Return the (x, y) coordinate for the center point of the cell that contains the specified text.  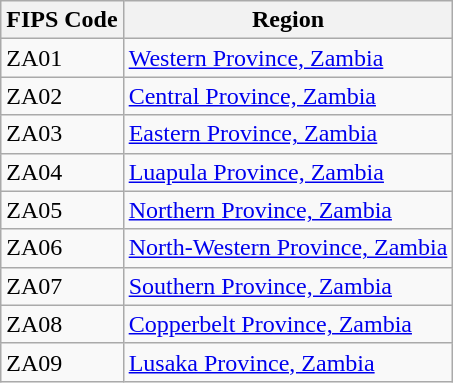
Western Province, Zambia (288, 58)
Northern Province, Zambia (288, 210)
ZA01 (62, 58)
ZA02 (62, 96)
Southern Province, Zambia (288, 286)
ZA09 (62, 362)
Region (288, 20)
Central Province, Zambia (288, 96)
ZA07 (62, 286)
ZA04 (62, 172)
FIPS Code (62, 20)
Luapula Province, Zambia (288, 172)
ZA08 (62, 324)
ZA03 (62, 134)
Eastern Province, Zambia (288, 134)
Lusaka Province, Zambia (288, 362)
ZA06 (62, 248)
ZA05 (62, 210)
Copperbelt Province, Zambia (288, 324)
North-Western Province, Zambia (288, 248)
